Return (X, Y) of the center of cell containing provided text 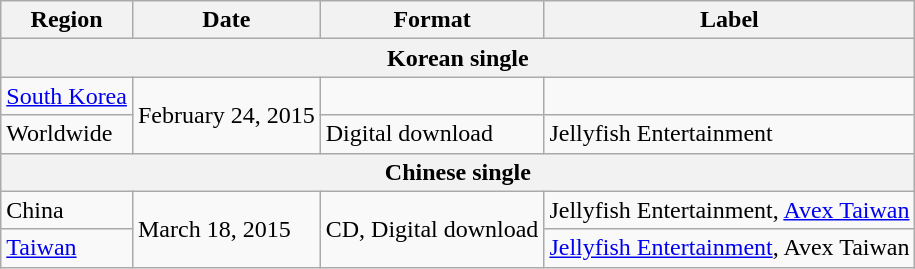
Worldwide (67, 134)
Date (226, 20)
February 24, 2015 (226, 115)
Format (432, 20)
Chinese single (458, 172)
Korean single (458, 58)
Region (67, 20)
March 18, 2015 (226, 229)
Label (730, 20)
South Korea (67, 96)
Taiwan (67, 248)
Digital download (432, 134)
Jellyfish Entertainment (730, 134)
China (67, 210)
CD, Digital download (432, 229)
